Provide the (X, Y) coordinate of the cell's center where the given text is located.  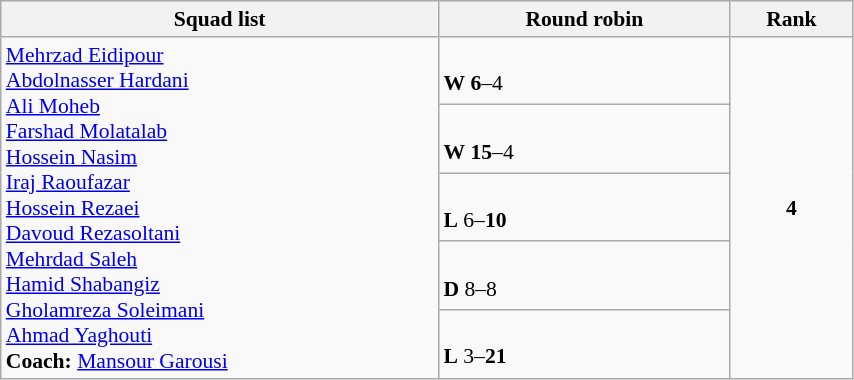
W 6–4 (584, 71)
Squad list (220, 19)
W 15–4 (584, 139)
Round robin (584, 19)
L 3–21 (584, 344)
D 8–8 (584, 276)
Rank (791, 19)
L 6–10 (584, 207)
4 (791, 208)
